Determine the (X, Y) coordinate at the center of the cell enclosing the given text.  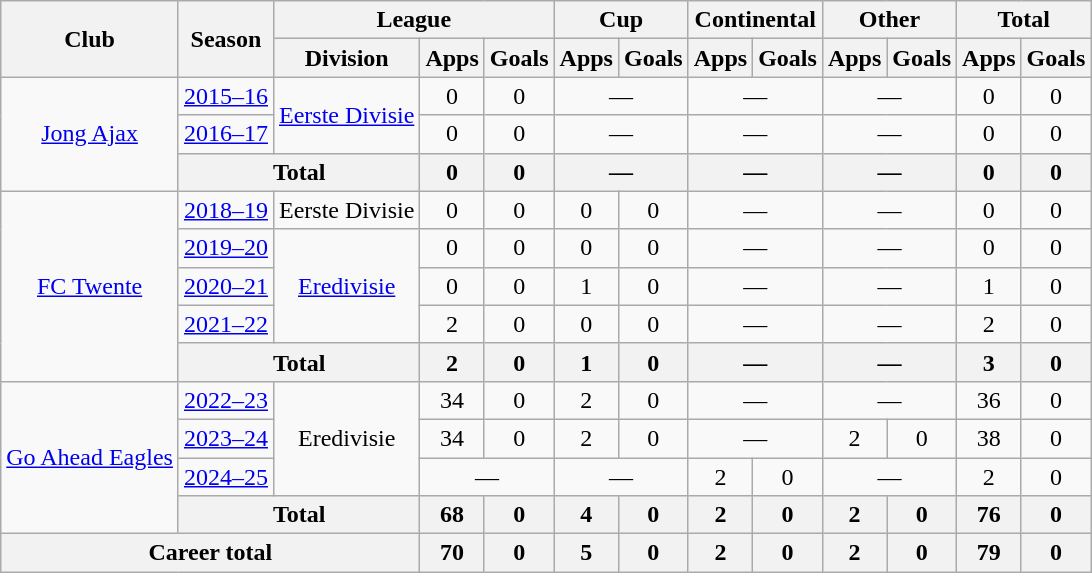
Season (226, 39)
70 (452, 553)
2015–16 (226, 96)
36 (989, 400)
2016–17 (226, 134)
2023–24 (226, 438)
Other (889, 20)
2024–25 (226, 477)
Jong Ajax (90, 134)
76 (989, 515)
5 (586, 553)
Club (90, 39)
2019–20 (226, 248)
Go Ahead Eagles (90, 457)
38 (989, 438)
Continental (755, 20)
2022–23 (226, 400)
79 (989, 553)
2018–19 (226, 210)
68 (452, 515)
Cup (621, 20)
Division (346, 58)
Career total (210, 553)
2020–21 (226, 286)
2021–22 (226, 324)
3 (989, 362)
4 (586, 515)
FC Twente (90, 286)
League (414, 20)
